Return [X, Y] of the center of cell containing provided text 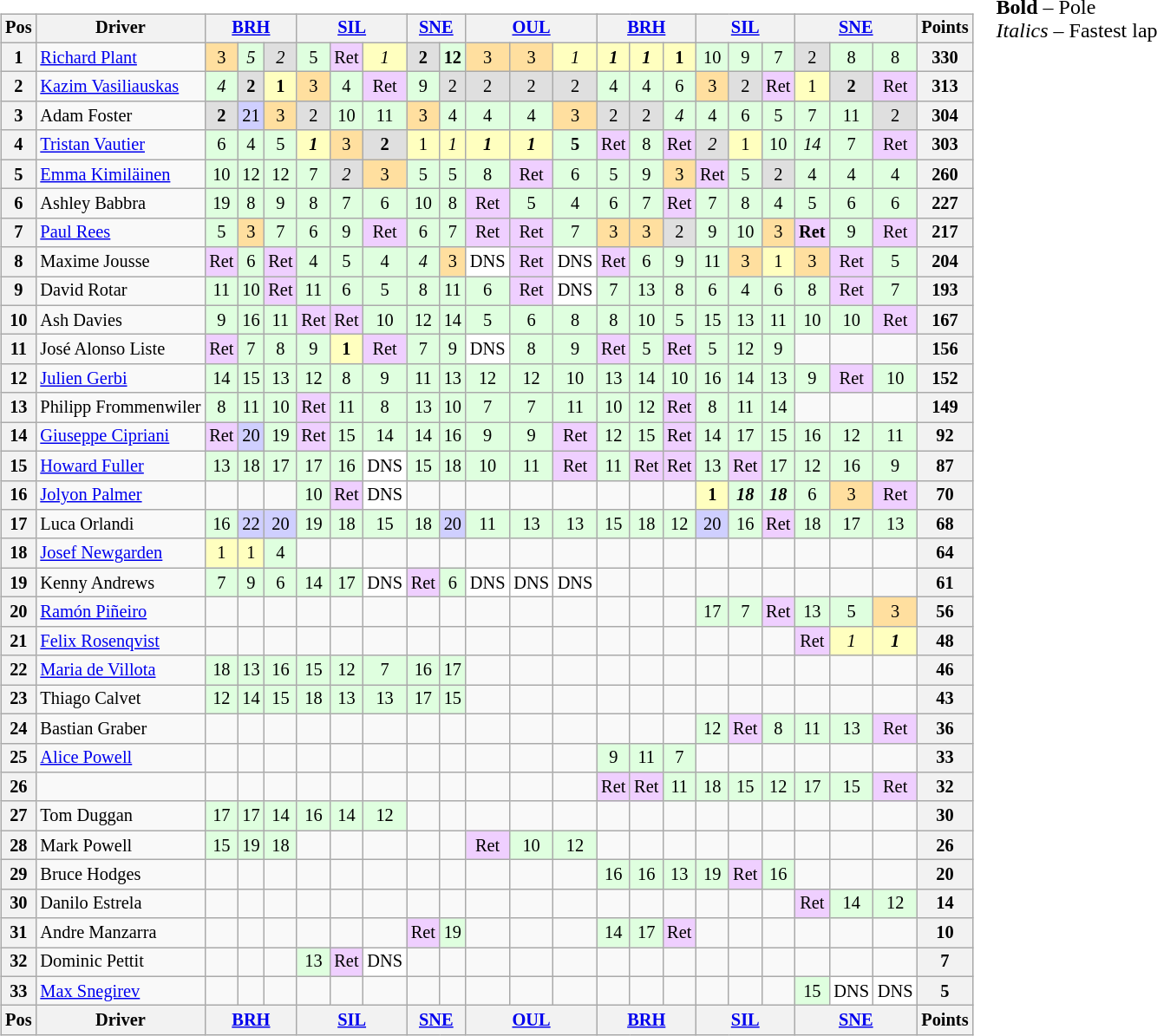
Julien Gerbi [120, 379]
Luca Orlandi [120, 525]
24 [18, 728]
Howard Fuller [120, 466]
61 [945, 583]
36 [945, 728]
Dominic Pettit [120, 962]
64 [945, 553]
Emma Kimiläinen [120, 174]
Maxime Jousse [120, 262]
Tom Duggan [120, 816]
Paul Rees [120, 232]
Bastian Graber [120, 728]
Max Snegirev [120, 991]
Danilo Estrela [120, 903]
Bruce Hodges [120, 875]
Richard Plant [120, 57]
Andre Manzarra [120, 933]
27 [18, 816]
29 [18, 875]
152 [945, 379]
David Rotar [120, 291]
31 [18, 933]
92 [945, 437]
56 [945, 612]
Tristan Vautier [120, 145]
70 [945, 495]
260 [945, 174]
149 [945, 407]
204 [945, 262]
68 [945, 525]
313 [945, 87]
Ash Davies [120, 320]
167 [945, 320]
Felix Rosenqvist [120, 641]
Josef Newgarden [120, 553]
23 [18, 700]
156 [945, 349]
87 [945, 466]
46 [945, 670]
25 [18, 758]
Ashley Babbra [120, 204]
Kazim Vasiliauskas [120, 87]
227 [945, 204]
217 [945, 232]
Mark Powell [120, 845]
304 [945, 116]
Philipp Frommenwiler [120, 407]
José Alonso Liste [120, 349]
Jolyon Palmer [120, 495]
193 [945, 291]
330 [945, 57]
Thiago Calvet [120, 700]
Adam Foster [120, 116]
Giuseppe Cipriani [120, 437]
303 [945, 145]
Maria de Villota [120, 670]
Kenny Andrews [120, 583]
43 [945, 700]
Ramón Piñeiro [120, 612]
48 [945, 641]
Alice Powell [120, 758]
28 [18, 845]
